Determine the [X, Y] coordinate at the center of the cell enclosing the given text.  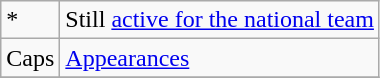
Caps [30, 58]
* [30, 20]
Appearances [220, 58]
Still active for the national team [220, 20]
